For the text-containing cell, return its midpoint in (X, Y) coordinate format. 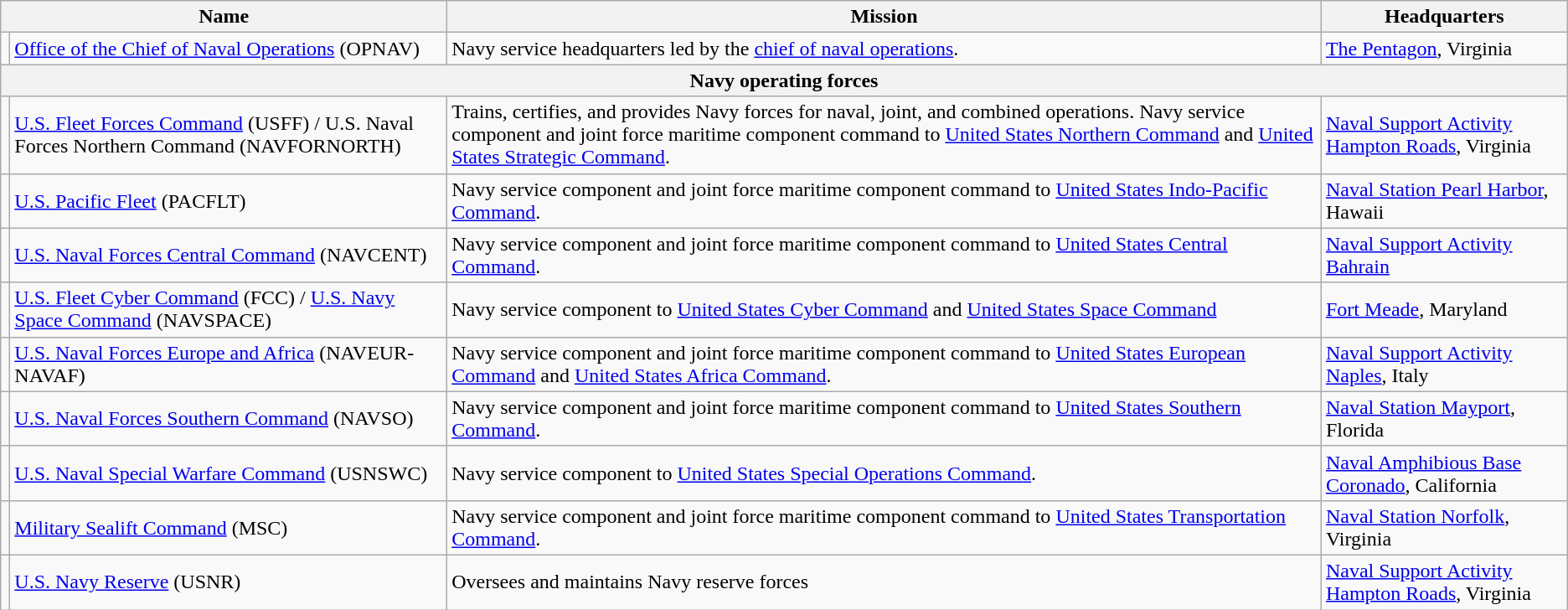
Naval Amphibious Base Coronado, California (1444, 473)
Naval Station Mayport, Florida (1444, 419)
Office of the Chief of Naval Operations (OPNAV) (229, 49)
Navy service component and joint force maritime component command to United States Southern Command. (885, 419)
U.S. Naval Special Warfare Command (USNSWC) (229, 473)
Headquarters (1444, 17)
Navy service headquarters led by the chief of naval operations. (885, 49)
U.S. Naval Forces Southern Command (NAVSO) (229, 419)
U.S. Fleet Forces Command (USFF) / U.S. Naval Forces Northern Command (NAVFORNORTH) (229, 135)
Navy service component and joint force maritime component command to United States Transportation Command. (885, 528)
Navy operating forces (784, 80)
U.S. Naval Forces Europe and Africa (NAVEUR-NAVAF) (229, 364)
Navy service component to United States Special Operations Command. (885, 473)
Navy service component and joint force maritime component command to United States Central Command. (885, 255)
Oversees and maintains Navy reserve forces (885, 582)
Naval Station Pearl Harbor, Hawaii (1444, 201)
U.S. Pacific Fleet (PACFLT) (229, 201)
Naval Support Activity Naples, Italy (1444, 364)
Navy service component and joint force maritime component command to United States Indo-Pacific Command. (885, 201)
Naval Station Norfolk, Virginia (1444, 528)
Mission (885, 17)
Name (224, 17)
Naval Support Activity Bahrain (1444, 255)
Fort Meade, Maryland (1444, 310)
The Pentagon, Virginia (1444, 49)
U.S. Fleet Cyber Command (FCC) / U.S. Navy Space Command (NAVSPACE) (229, 310)
Navy service component and joint force maritime component command to United States European Command and United States Africa Command. (885, 364)
Navy service component to United States Cyber Command and United States Space Command (885, 310)
U.S. Navy Reserve (USNR) (229, 582)
U.S. Naval Forces Central Command (NAVCENT) (229, 255)
Military Sealift Command (MSC) (229, 528)
